Detect which cell encompasses the target text, then output its [X, Y] center coordinate. 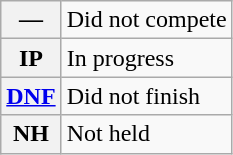
In progress [146, 58]
DNF [31, 96]
Did not finish [146, 96]
Did not compete [146, 20]
— [31, 20]
NH [31, 134]
Not held [146, 134]
IP [31, 58]
